Search for the cell housing the specified text and yield its [X, Y] center coordinate. 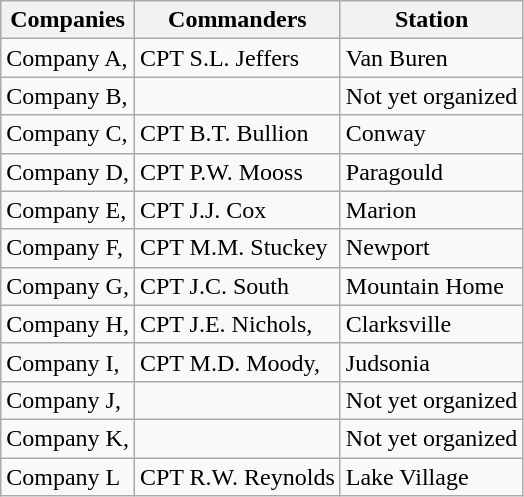
CPT R.W. Reynolds [237, 477]
Lake Village [432, 477]
Company K, [68, 438]
CPT J.C. South [237, 286]
CPT B.T. Bullion [237, 134]
Company E, [68, 210]
Companies [68, 20]
Company I, [68, 362]
Mountain Home [432, 286]
CPT M.D. Moody, [237, 362]
Company G, [68, 286]
Company A, [68, 58]
Newport [432, 248]
Conway [432, 134]
Marion [432, 210]
CPT J.E. Nichols, [237, 324]
Judsonia [432, 362]
Company L [68, 477]
CPT M.M. Stuckey [237, 248]
Company F, [68, 248]
Company C, [68, 134]
Van Buren [432, 58]
Station [432, 20]
Company B, [68, 96]
Company J, [68, 400]
Clarksville [432, 324]
CPT J.J. Cox [237, 210]
Company H, [68, 324]
Paragould [432, 172]
CPT P.W. Mooss [237, 172]
Company D, [68, 172]
Commanders [237, 20]
CPT S.L. Jeffers [237, 58]
